For the text-containing cell, return its midpoint in [X, Y] coordinate format. 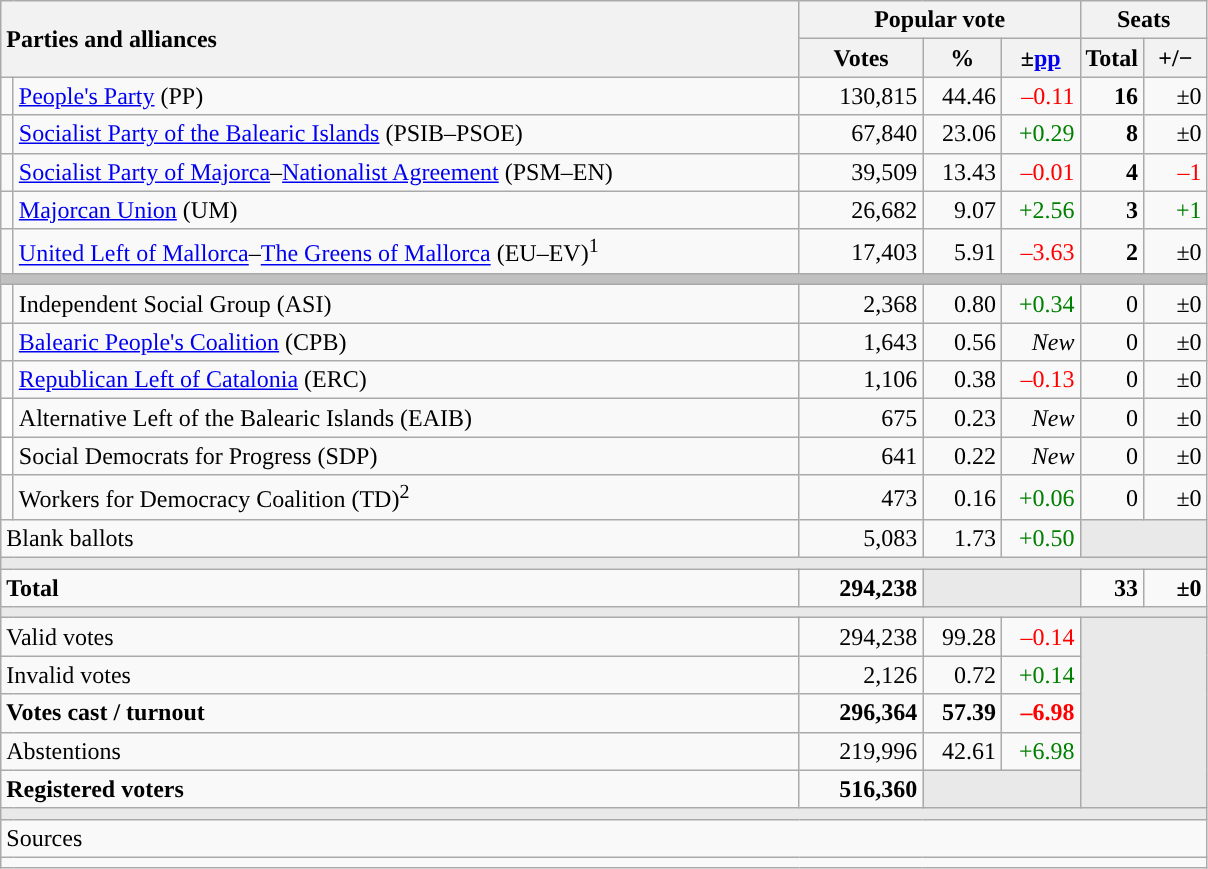
–0.01 [1040, 172]
+0.06 [1040, 498]
675 [861, 418]
1,106 [861, 380]
Social Democrats for Progress (SDP) [406, 456]
473 [861, 498]
Votes cast / turnout [400, 713]
33 [1112, 588]
–0.13 [1040, 380]
+/− [1176, 58]
Invalid votes [400, 675]
Popular vote [940, 20]
People's Party (PP) [406, 96]
2,126 [861, 675]
16 [1112, 96]
516,360 [861, 789]
296,364 [861, 713]
0.80 [962, 304]
3 [1112, 210]
+0.34 [1040, 304]
17,403 [861, 252]
+2.56 [1040, 210]
2 [1112, 252]
Seats [1144, 20]
67,840 [861, 134]
+0.14 [1040, 675]
–3.63 [1040, 252]
±pp [1040, 58]
Registered voters [400, 789]
13.43 [962, 172]
57.39 [962, 713]
Abstentions [400, 751]
0.23 [962, 418]
United Left of Mallorca–The Greens of Mallorca (EU–EV)1 [406, 252]
0.72 [962, 675]
Socialist Party of Majorca–Nationalist Agreement (PSM–EN) [406, 172]
4 [1112, 172]
Majorcan Union (UM) [406, 210]
Parties and alliances [400, 39]
Valid votes [400, 637]
Republican Left of Catalonia (ERC) [406, 380]
0.22 [962, 456]
+0.50 [1040, 539]
99.28 [962, 637]
39,509 [861, 172]
–6.98 [1040, 713]
Socialist Party of the Balearic Islands (PSIB–PSOE) [406, 134]
Balearic People's Coalition (CPB) [406, 342]
–0.14 [1040, 637]
1.73 [962, 539]
219,996 [861, 751]
8 [1112, 134]
–0.11 [1040, 96]
Independent Social Group (ASI) [406, 304]
5,083 [861, 539]
Alternative Left of the Balearic Islands (EAIB) [406, 418]
641 [861, 456]
Votes [861, 58]
–1 [1176, 172]
23.06 [962, 134]
0.16 [962, 498]
26,682 [861, 210]
Workers for Democracy Coalition (TD)2 [406, 498]
130,815 [861, 96]
+1 [1176, 210]
+6.98 [1040, 751]
9.07 [962, 210]
2,368 [861, 304]
1,643 [861, 342]
Sources [604, 838]
% [962, 58]
44.46 [962, 96]
Blank ballots [400, 539]
42.61 [962, 751]
5.91 [962, 252]
0.38 [962, 380]
0.56 [962, 342]
+0.29 [1040, 134]
